Provide the [x, y] coordinate of the cell's center where the given text is located.  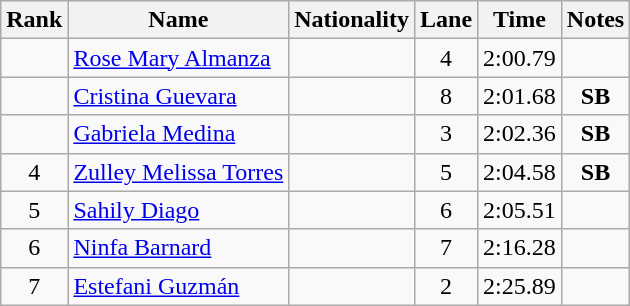
Ninfa Barnard [178, 248]
Lane [446, 20]
2:16.28 [520, 248]
2:02.36 [520, 134]
Rank [34, 20]
Zulley Melissa Torres [178, 172]
Name [178, 20]
Cristina Guevara [178, 96]
2 [446, 286]
Notes [595, 20]
Gabriela Medina [178, 134]
Nationality [352, 20]
Sahily Diago [178, 210]
8 [446, 96]
Estefani Guzmán [178, 286]
Time [520, 20]
Rose Mary Almanza [178, 58]
2:25.89 [520, 286]
2:00.79 [520, 58]
2:05.51 [520, 210]
2:04.58 [520, 172]
3 [446, 134]
2:01.68 [520, 96]
